Return [X, Y] of the center of cell containing provided text 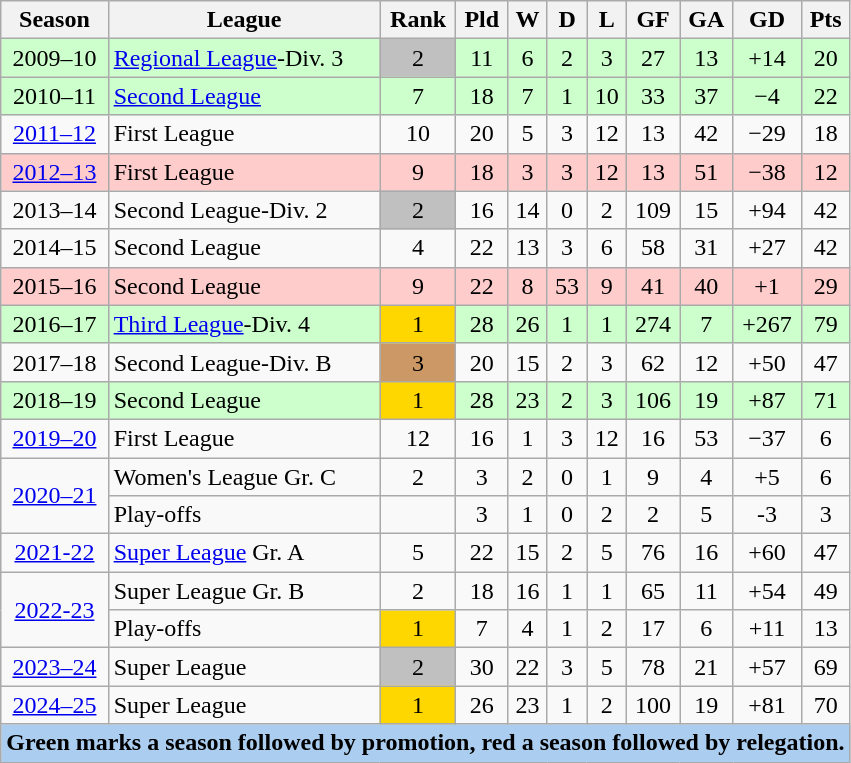
2009–10 [54, 58]
33 [652, 96]
41 [652, 286]
2010–11 [54, 96]
62 [652, 362]
Pts [826, 20]
2024–25 [54, 705]
GD [767, 20]
Rank [418, 20]
GA [706, 20]
37 [706, 96]
Second League-Div. B [244, 362]
65 [652, 591]
D [567, 20]
2017–18 [54, 362]
14 [528, 210]
2023–24 [54, 667]
−29 [767, 134]
+267 [767, 324]
Second League-Div. 2 [244, 210]
100 [652, 705]
51 [706, 172]
+1 [767, 286]
L [607, 20]
W [528, 20]
40 [706, 286]
31 [706, 248]
−38 [767, 172]
2013–14 [54, 210]
+14 [767, 58]
Pld [482, 20]
Regional League-Div. 3 [244, 58]
Green marks a season followed by promotion, red a season followed by relegation. [426, 743]
+94 [767, 210]
2018–19 [54, 400]
27 [652, 58]
+54 [767, 591]
-3 [767, 515]
109 [652, 210]
49 [826, 591]
274 [652, 324]
76 [652, 553]
2011–12 [54, 134]
79 [826, 324]
Super League Gr. B [244, 591]
+60 [767, 553]
+11 [767, 629]
17 [652, 629]
+81 [767, 705]
70 [826, 705]
+50 [767, 362]
2022-23 [54, 610]
69 [826, 667]
League [244, 20]
Super League Gr. A [244, 553]
−37 [767, 438]
Third League-Div. 4 [244, 324]
30 [482, 667]
106 [652, 400]
GF [652, 20]
2016–17 [54, 324]
78 [652, 667]
+5 [767, 477]
2014–15 [54, 248]
8 [528, 286]
+57 [767, 667]
2012–13 [54, 172]
29 [826, 286]
−4 [767, 96]
21 [706, 667]
2015–16 [54, 286]
71 [826, 400]
2019–20 [54, 438]
+87 [767, 400]
Women's League Gr. C [244, 477]
2021-22 [54, 553]
Season [54, 20]
2020–21 [54, 496]
58 [652, 248]
+27 [767, 248]
